Find where the given text appears and provide that cell's center as [X, Y] coordinate. 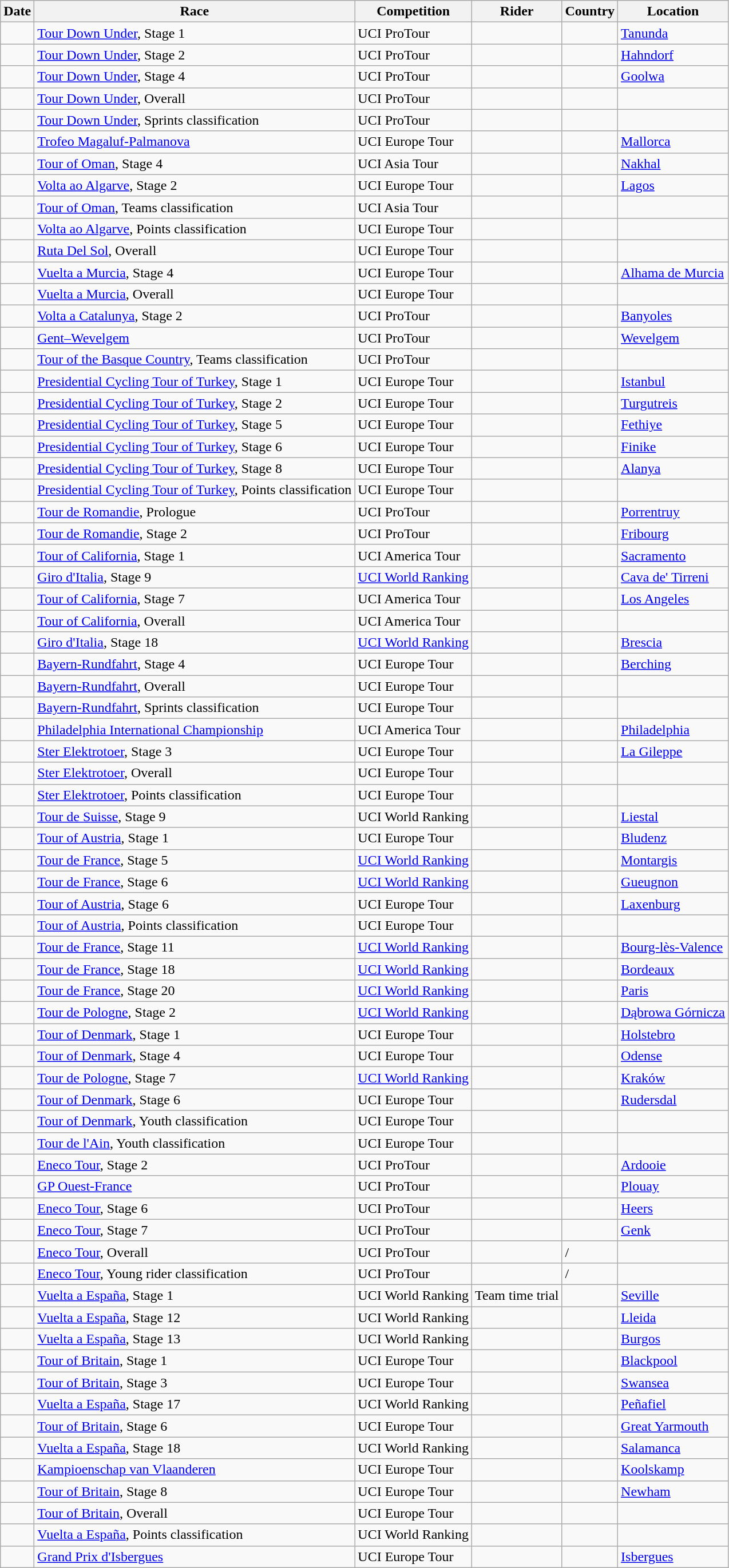
Vuelta a España, Stage 1 [195, 1295]
Country [590, 11]
Tanunda [673, 33]
Tour of Denmark, Stage 6 [195, 1100]
Sacramento [673, 555]
Bayern-Rundfahrt, Stage 4 [195, 664]
Tour Down Under, Stage 2 [195, 55]
Presidential Cycling Tour of Turkey, Points classification [195, 490]
Tour de Romandie, Stage 2 [195, 534]
GP Ouest-France [195, 1187]
Bludenz [673, 838]
Fribourg [673, 534]
Grand Prix d'Isbergues [195, 1557]
Ruta Del Sol, Overall [195, 250]
Newham [673, 1491]
Swansea [673, 1383]
Ardooie [673, 1165]
Presidential Cycling Tour of Turkey, Stage 5 [195, 425]
Team time trial [517, 1295]
Date [17, 11]
Finike [673, 447]
Tour of California, Stage 1 [195, 555]
Tour Down Under, Stage 4 [195, 77]
Heers [673, 1208]
Presidential Cycling Tour of Turkey, Stage 8 [195, 468]
Gueugnon [673, 882]
Bayern-Rundfahrt, Overall [195, 686]
Tour de France, Stage 6 [195, 882]
Eneco Tour, Stage 6 [195, 1208]
Competition [413, 11]
Banyoles [673, 316]
Tour of the Basque Country, Teams classification [195, 360]
Tour de Pologne, Stage 7 [195, 1078]
Tour de France, Stage 20 [195, 991]
Bayern-Rundfahrt, Sprints classification [195, 708]
Great Yarmouth [673, 1426]
Tour of Denmark, Stage 4 [195, 1056]
Giro d'Italia, Stage 9 [195, 577]
Kampioenschap van Vlaanderen [195, 1470]
Ster Elektrotoer, Stage 3 [195, 751]
Tour of Austria, Points classification [195, 925]
Paris [673, 991]
La Gileppe [673, 751]
Eneco Tour, Stage 7 [195, 1230]
Berching [673, 664]
Hahndorf [673, 55]
Plouay [673, 1187]
Tour of Britain, Stage 3 [195, 1383]
Cava de' Tirreni [673, 577]
Tour of Britain, Stage 8 [195, 1491]
Mallorca [673, 142]
Tour of Denmark, Stage 1 [195, 1034]
Odense [673, 1056]
Isbergues [673, 1557]
Philadelphia [673, 730]
Location [673, 11]
Tour Down Under, Stage 1 [195, 33]
Liestal [673, 817]
Vuelta a Murcia, Overall [195, 295]
Volta ao Algarve, Stage 2 [195, 185]
Tour de Romandie, Prologue [195, 512]
Fethiye [673, 425]
Tour de Pologne, Stage 2 [195, 1013]
Gent–Wevelgem [195, 338]
Tour of Britain, Overall [195, 1513]
Alhama de Murcia [673, 273]
Tour of Oman, Teams classification [195, 207]
Tour de Suisse, Stage 9 [195, 817]
Trofeo Magaluf-Palmanova [195, 142]
Burgos [673, 1339]
Vuelta a Murcia, Stage 4 [195, 273]
Lleida [673, 1317]
Brescia [673, 643]
Vuelta a España, Stage 18 [195, 1448]
Wevelgem [673, 338]
Rudersdal [673, 1100]
Tour of Austria, Stage 6 [195, 904]
Giro d'Italia, Stage 18 [195, 643]
Istanbul [673, 381]
Presidential Cycling Tour of Turkey, Stage 2 [195, 403]
Tour de France, Stage 18 [195, 969]
Vuelta a España, Stage 12 [195, 1317]
Tour Down Under, Overall [195, 98]
Tour of Oman, Stage 4 [195, 164]
Peñafiel [673, 1404]
Presidential Cycling Tour of Turkey, Stage 6 [195, 447]
Volta a Catalunya, Stage 2 [195, 316]
Tour of California, Overall [195, 620]
Ster Elektrotoer, Overall [195, 773]
Race [195, 11]
Vuelta a España, Stage 17 [195, 1404]
Eneco Tour, Young rider classification [195, 1273]
Laxenburg [673, 904]
Montargis [673, 860]
Eneco Tour, Stage 2 [195, 1165]
Alanya [673, 468]
Lagos [673, 185]
Tour de France, Stage 5 [195, 860]
Volta ao Algarve, Points classification [195, 229]
Nakhal [673, 164]
Eneco Tour, Overall [195, 1252]
Tour of Austria, Stage 1 [195, 838]
Goolwa [673, 77]
Tour of California, Stage 7 [195, 599]
Tour Down Under, Sprints classification [195, 120]
Bourg-lès-Valence [673, 947]
Bordeaux [673, 969]
Blackpool [673, 1361]
Tour de France, Stage 11 [195, 947]
Kraków [673, 1078]
Los Angeles [673, 599]
Koolskamp [673, 1470]
Vuelta a España, Stage 13 [195, 1339]
Ster Elektrotoer, Points classification [195, 795]
Tour de l'Ain, Youth classification [195, 1143]
Rider [517, 11]
Seville [673, 1295]
Dąbrowa Górnicza [673, 1013]
Presidential Cycling Tour of Turkey, Stage 1 [195, 381]
Tour of Britain, Stage 1 [195, 1361]
Holstebro [673, 1034]
Tour of Britain, Stage 6 [195, 1426]
Porrentruy [673, 512]
Vuelta a España, Points classification [195, 1535]
Philadelphia International Championship [195, 730]
Turgutreis [673, 403]
Genk [673, 1230]
Salamanca [673, 1448]
Tour of Denmark, Youth classification [195, 1121]
